For the text-containing cell, return its midpoint in (x, y) coordinate format. 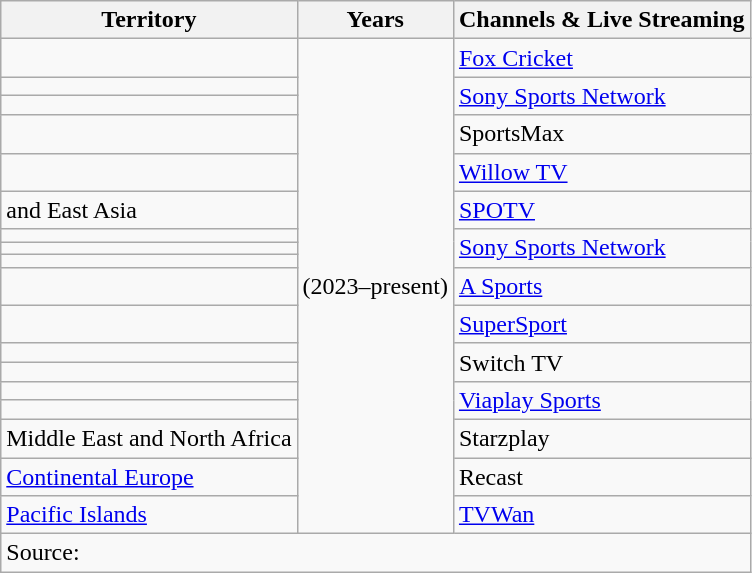
and East Asia (149, 210)
Recast (602, 477)
Fox Cricket (602, 58)
Pacific Islands (149, 515)
TVWan (602, 515)
Years (375, 20)
SportsMax (602, 134)
Middle East and North Africa (149, 438)
Continental Europe (149, 477)
Territory (149, 20)
A Sports (602, 286)
Willow TV (602, 172)
(2023–present) (375, 286)
SuperSport (602, 324)
Starzplay (602, 438)
Switch TV (602, 362)
SPOTV (602, 210)
Channels & Live Streaming (602, 20)
Source: (376, 553)
Viaplay Sports (602, 400)
